Capture the cell that displays the provided text and extract its [X, Y] central coordinate. 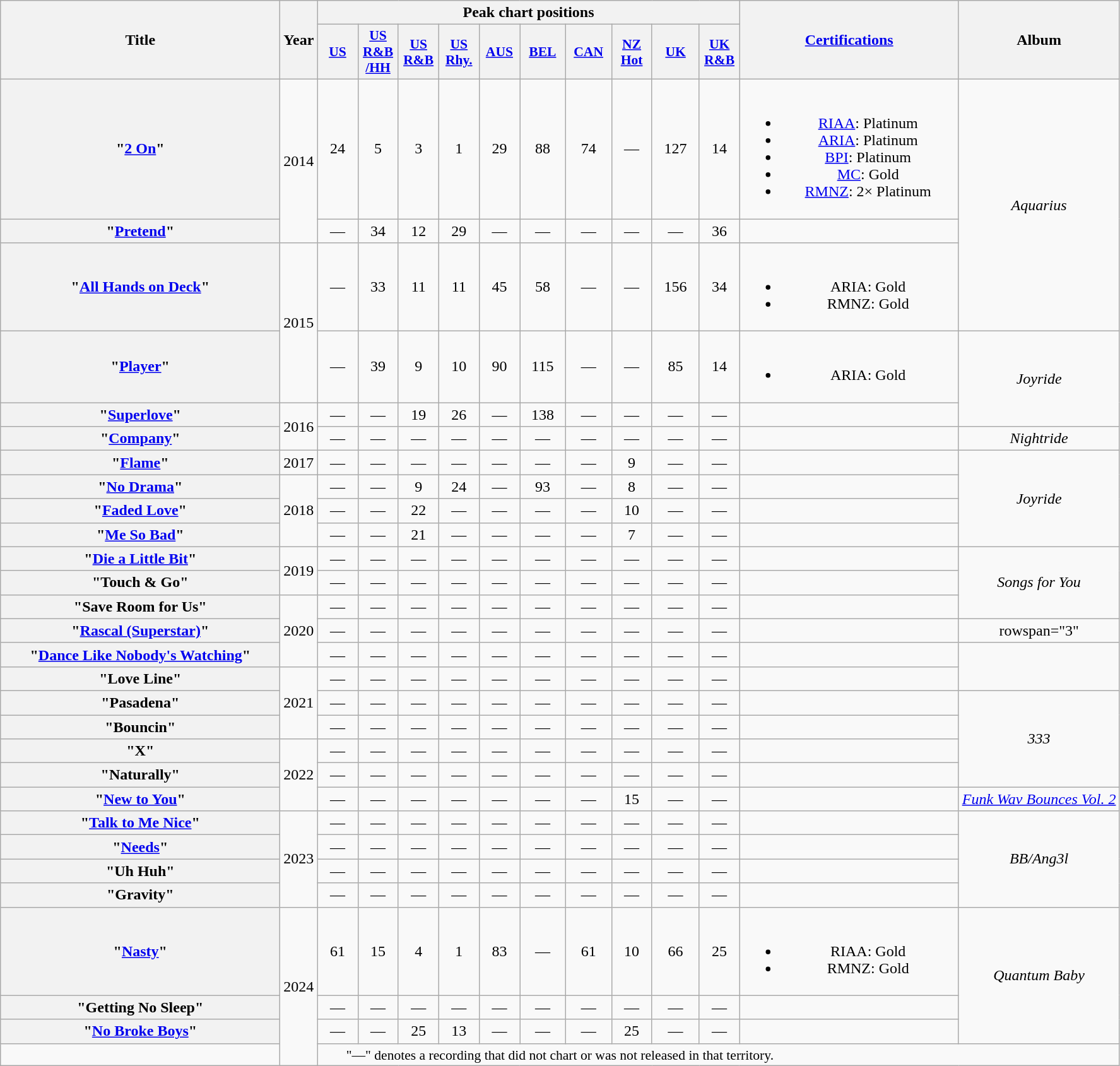
"Dance Like Nobody's Watching" [140, 654]
39 [378, 367]
8 [632, 487]
2016 [299, 427]
"Die a Little Bit" [140, 559]
AUS [499, 52]
88 [543, 149]
"New to You" [140, 799]
4 [418, 951]
Certifications [849, 40]
"Faded Love" [140, 511]
2024 [299, 986]
Funk Wav Bounces Vol. 2 [1039, 799]
NZHot [632, 52]
85 [675, 367]
93 [543, 487]
"Player" [140, 367]
"Me So Bad" [140, 535]
2021 [299, 702]
2022 [299, 775]
"—" denotes a recording that did not chart or was not released in that territory. [560, 1055]
26 [459, 415]
12 [418, 230]
2023 [299, 859]
USRhy. [459, 52]
UK [675, 52]
138 [543, 415]
45 [499, 287]
"No Broke Boys" [140, 1031]
74 [588, 149]
"Gravity" [140, 895]
333 [1039, 738]
83 [499, 951]
115 [543, 367]
156 [675, 287]
"Love Line" [140, 678]
2015 [299, 323]
"Uh Huh" [140, 871]
RIAA: GoldRMNZ: Gold [849, 951]
"Rascal (Superstar)" [140, 631]
Year [299, 40]
"Pasadena" [140, 702]
BEL [543, 52]
ARIA: Gold [849, 367]
2018 [299, 511]
2020 [299, 631]
Songs for You [1039, 583]
rowspan="3" [1039, 631]
"Naturally" [140, 775]
"Superlove" [140, 415]
127 [675, 149]
UKR&B [719, 52]
RIAA: PlatinumARIA: PlatinumBPI: PlatinumMC: GoldRMNZ: 2× Platinum [849, 149]
13 [459, 1031]
USR&B/HH [378, 52]
ARIA: GoldRMNZ: Gold [849, 287]
Aquarius [1039, 204]
5 [378, 149]
2019 [299, 571]
"Talk to Me Nice" [140, 823]
"Save Room for Us" [140, 607]
"Nasty" [140, 951]
7 [632, 535]
"Bouncin" [140, 726]
"X" [140, 751]
USR&B [418, 52]
2017 [299, 463]
"Touch & Go" [140, 583]
Peak chart positions [529, 13]
Title [140, 40]
CAN [588, 52]
36 [719, 230]
90 [499, 367]
21 [418, 535]
"Company" [140, 439]
"Needs" [140, 847]
BB/Ang3l [1039, 859]
3 [418, 149]
"Pretend" [140, 230]
"All Hands on Deck" [140, 287]
Nightride [1039, 439]
"Getting No Sleep" [140, 1007]
2014 [299, 160]
"No Drama" [140, 487]
19 [418, 415]
22 [418, 511]
US [338, 52]
58 [543, 287]
Album [1039, 40]
"2 On" [140, 149]
66 [675, 951]
Quantum Baby [1039, 975]
33 [378, 287]
"Flame" [140, 463]
